Locate the cell with the specified text and output its (x, y) center coordinate. 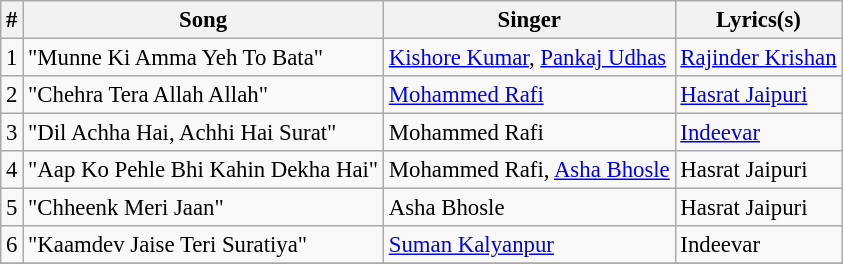
"Kaamdev Jaise Teri Suratiya" (204, 245)
4 (12, 170)
2 (12, 95)
3 (12, 133)
"Chheenk Meri Jaan" (204, 208)
"Aap Ko Pehle Bhi Kahin Dekha Hai" (204, 170)
Kishore Kumar, Pankaj Udhas (529, 58)
Lyrics(s) (758, 20)
5 (12, 208)
6 (12, 245)
Rajinder Krishan (758, 58)
"Munne Ki Amma Yeh To Bata" (204, 58)
Singer (529, 20)
Mohammed Rafi, Asha Bhosle (529, 170)
"Chehra Tera Allah Allah" (204, 95)
"Dil Achha Hai, Achhi Hai Surat" (204, 133)
# (12, 20)
Suman Kalyanpur (529, 245)
1 (12, 58)
Asha Bhosle (529, 208)
Song (204, 20)
